Extract the [X, Y] coordinate from the center of the cell holding the provided text.  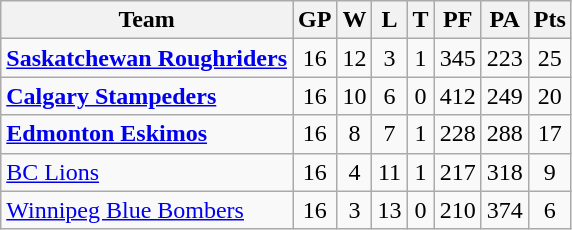
Edmonton Eskimos [147, 134]
17 [550, 134]
T [420, 20]
L [390, 20]
217 [458, 172]
Winnipeg Blue Bombers [147, 210]
9 [550, 172]
PF [458, 20]
8 [354, 134]
223 [504, 58]
412 [458, 96]
GP [315, 20]
Team [147, 20]
288 [504, 134]
BC Lions [147, 172]
25 [550, 58]
W [354, 20]
228 [458, 134]
Saskatchewan Roughriders [147, 58]
374 [504, 210]
Calgary Stampeders [147, 96]
4 [354, 172]
20 [550, 96]
11 [390, 172]
12 [354, 58]
PA [504, 20]
13 [390, 210]
10 [354, 96]
210 [458, 210]
Pts [550, 20]
249 [504, 96]
7 [390, 134]
318 [504, 172]
345 [458, 58]
